Identify which cell holds the provided text, then report its (x, y) central coordinate. 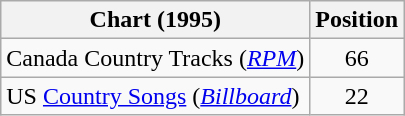
22 (357, 96)
Position (357, 20)
66 (357, 58)
US Country Songs (Billboard) (156, 96)
Canada Country Tracks (RPM) (156, 58)
Chart (1995) (156, 20)
